Identify which cell holds the provided text, then report its [x, y] central coordinate. 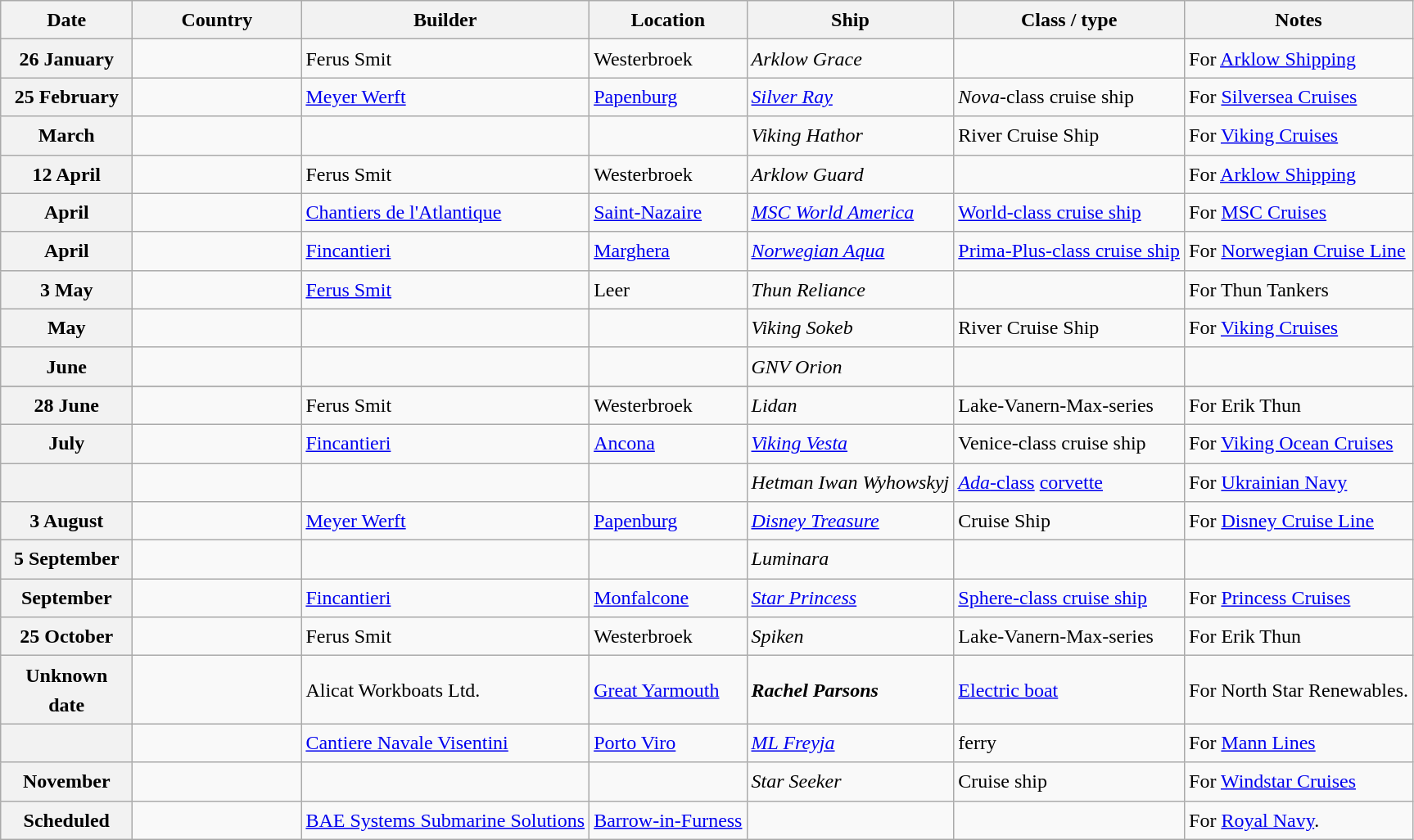
July [67, 444]
Rachel Parsons [850, 689]
September [67, 598]
For Royal Navy. [1299, 820]
Hetman Iwan Wyhowskyj [850, 483]
Luminara [850, 560]
Date [67, 20]
25 February [67, 97]
Viking Vesta [850, 444]
Marghera [668, 251]
Arklow Guard [850, 174]
For Disney Cruise Line [1299, 521]
Ancona [668, 444]
Viking Hathor [850, 136]
November [67, 781]
26 January [67, 59]
Star Princess [850, 598]
For Viking Ocean Cruises [1299, 444]
Alicat Workboats Ltd. [445, 689]
Lidan [850, 404]
Porto Viro [668, 743]
Arklow Grace [850, 59]
Scheduled [67, 820]
Disney Treasure [850, 521]
Cruise ship [1069, 781]
MSC World America [850, 213]
March [67, 136]
Location [668, 20]
25 October [67, 637]
Barrow-in-Furness [668, 820]
Notes [1299, 20]
Thun Reliance [850, 290]
Spiken [850, 637]
5 September [67, 560]
For Ukrainian Navy [1299, 483]
3 August [67, 521]
Norwegian Aqua [850, 251]
GNV Orion [850, 367]
For Windstar Cruises [1299, 781]
Country [217, 20]
28 June [67, 404]
Monfalcone [668, 598]
World-class cruise ship [1069, 213]
Star Seeker [850, 781]
May [67, 327]
For Thun Tankers [1299, 290]
Prima-Plus-class cruise ship [1069, 251]
Sphere-class cruise ship [1069, 598]
Nova-class cruise ship [1069, 97]
Great Yarmouth [668, 689]
ML Freyja [850, 743]
For MSC Cruises [1299, 213]
12 April [67, 174]
For Silversea Cruises [1299, 97]
Venice-class cruise ship [1069, 444]
Class / type [1069, 20]
Saint-Nazaire [668, 213]
BAE Systems Submarine Solutions [445, 820]
Cantiere Navale Visentini [445, 743]
Silver Ray [850, 97]
3 May [67, 290]
Ship [850, 20]
Chantiers de l'Atlantique [445, 213]
ferry [1069, 743]
For Princess Cruises [1299, 598]
For Mann Lines [1299, 743]
June [67, 367]
For Norwegian Cruise Line [1299, 251]
For North Star Renewables. [1299, 689]
Ada-class corvette [1069, 483]
Electric boat [1069, 689]
Cruise Ship [1069, 521]
Viking Sokeb [850, 327]
Builder [445, 20]
Unknown date [67, 689]
Leer [668, 290]
